Identify which cell holds the provided text, then report its [x, y] central coordinate. 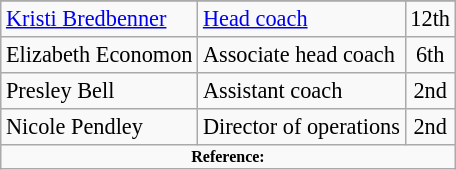
Presley Bell [100, 90]
6th [430, 55]
Director of operations [302, 126]
Associate head coach [302, 55]
Elizabeth Economon [100, 55]
Assistant coach [302, 90]
Nicole Pendley [100, 126]
12th [430, 19]
Reference: [228, 156]
Head coach [302, 19]
Kristi Bredbenner [100, 19]
